Return the [x, y] coordinate for the center point of the cell that contains the specified text.  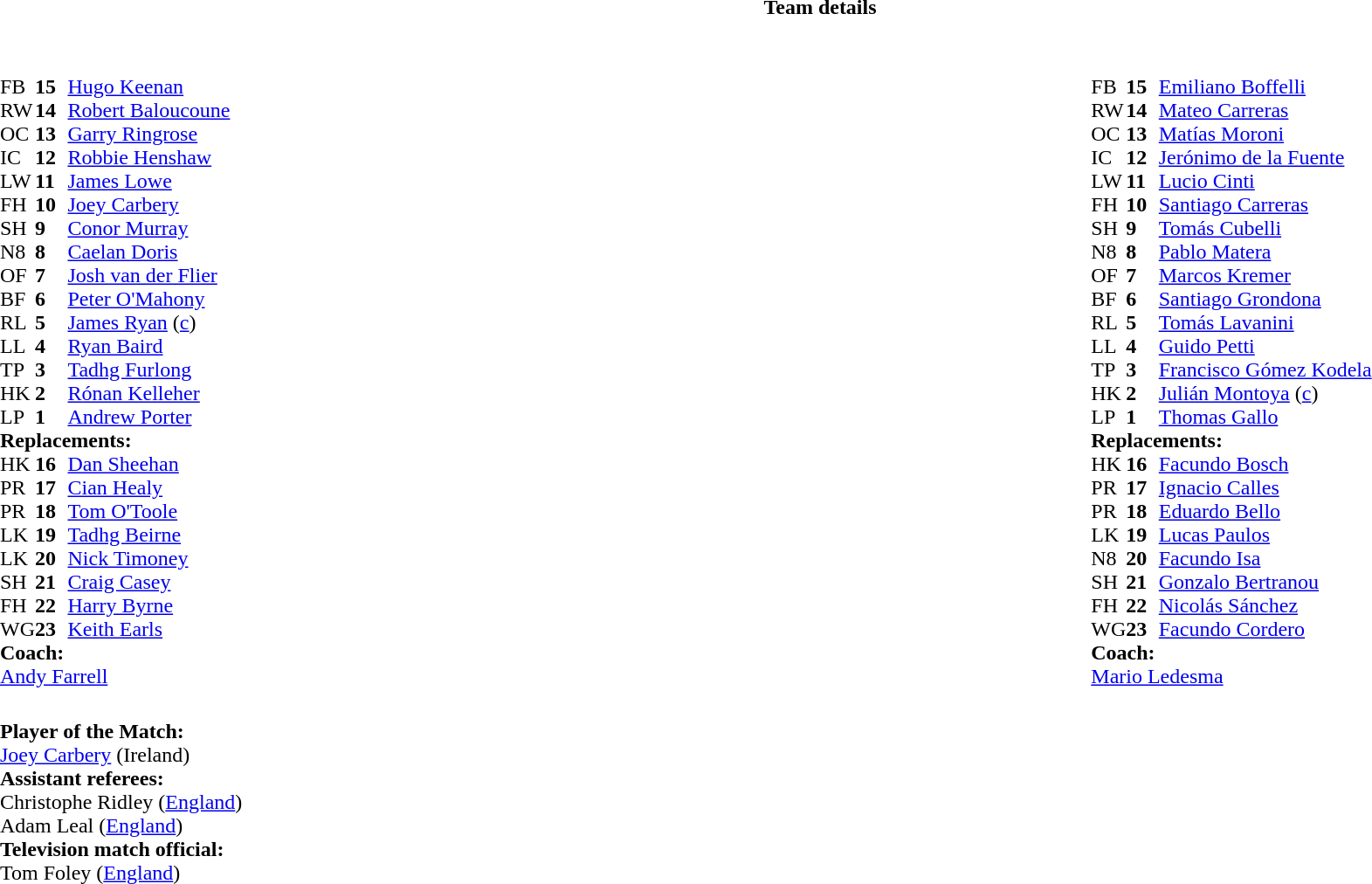
Josh van der Flier [148, 276]
Tomás Lavanini [1265, 323]
Tomás Cubelli [1265, 229]
Matías Moroni [1265, 135]
Thomas Gallo [1265, 418]
Hugo Keenan [148, 87]
Pablo Matera [1265, 252]
Harry Byrne [148, 606]
Eduardo Bello [1265, 512]
Keith Earls [148, 629]
Robbie Henshaw [148, 157]
Conor Murray [148, 229]
Julián Montoya (c) [1265, 393]
Francisco Gómez Kodela [1265, 370]
Mario Ledesma [1231, 676]
James Lowe [148, 182]
Tom O'Toole [148, 512]
Nick Timoney [148, 559]
Marcos Kremer [1265, 276]
Jerónimo de la Fuente [1265, 157]
Facundo Isa [1265, 559]
James Ryan (c) [148, 323]
Joey Carbery [148, 204]
Peter O'Mahony [148, 299]
Caelan Doris [148, 252]
Rónan Kelleher [148, 393]
Emiliano Boffelli [1265, 87]
Guido Petti [1265, 346]
Robert Baloucoune [148, 110]
Facundo Bosch [1265, 465]
Gonzalo Bertranou [1265, 582]
Andy Farrell [115, 676]
Ryan Baird [148, 346]
Ignacio Calles [1265, 487]
Santiago Grondona [1265, 299]
Tadhg Furlong [148, 370]
Facundo Cordero [1265, 629]
Dan Sheehan [148, 465]
Lucio Cinti [1265, 182]
Garry Ringrose [148, 135]
Lucas Paulos [1265, 535]
Andrew Porter [148, 418]
Craig Casey [148, 582]
Nicolás Sánchez [1265, 606]
Tadhg Beirne [148, 535]
Santiago Carreras [1265, 204]
Cian Healy [148, 487]
Mateo Carreras [1265, 110]
